Search for the cell housing the specified text and yield its (x, y) center coordinate. 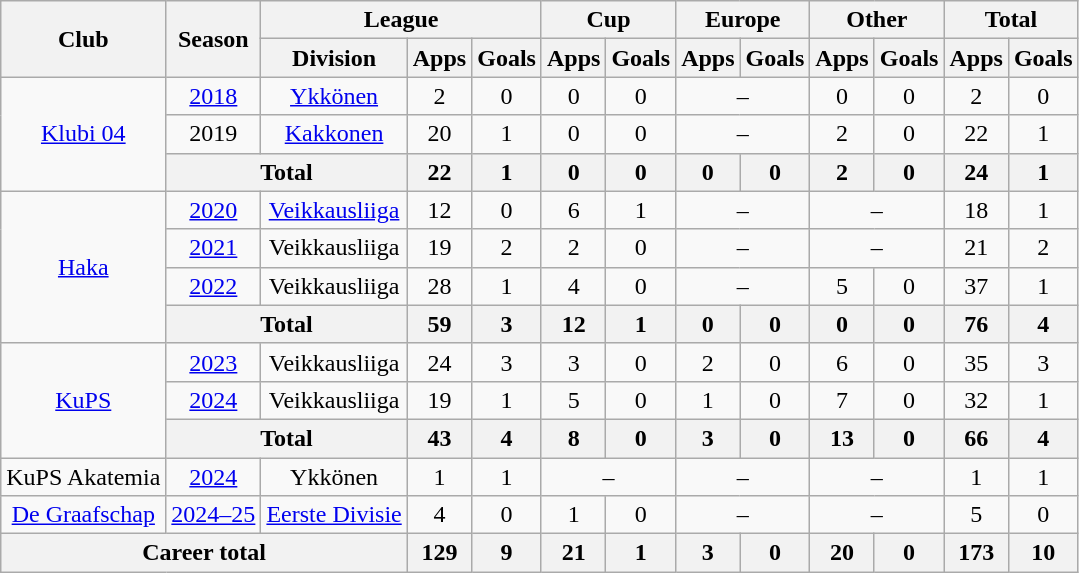
Other (877, 20)
43 (439, 438)
2021 (214, 248)
Eerste Divisie (334, 515)
Division (334, 58)
KuPS (84, 400)
Season (214, 39)
10 (1043, 553)
173 (976, 553)
59 (439, 324)
32 (976, 400)
9 (507, 553)
35 (976, 362)
13 (842, 438)
76 (976, 324)
18 (976, 210)
De Graafschap (84, 515)
7 (842, 400)
37 (976, 286)
2020 (214, 210)
2018 (214, 96)
2024–25 (214, 515)
129 (439, 553)
League (402, 20)
KuPS Akatemia (84, 477)
66 (976, 438)
Europe (743, 20)
Haka (84, 267)
Club (84, 39)
Kakkonen (334, 134)
Career total (204, 553)
2019 (214, 134)
2022 (214, 286)
Klubi 04 (84, 134)
2023 (214, 362)
8 (573, 438)
28 (439, 286)
Cup (608, 20)
